Provide the (x, y) coordinate of the cell's center where the given text is located.  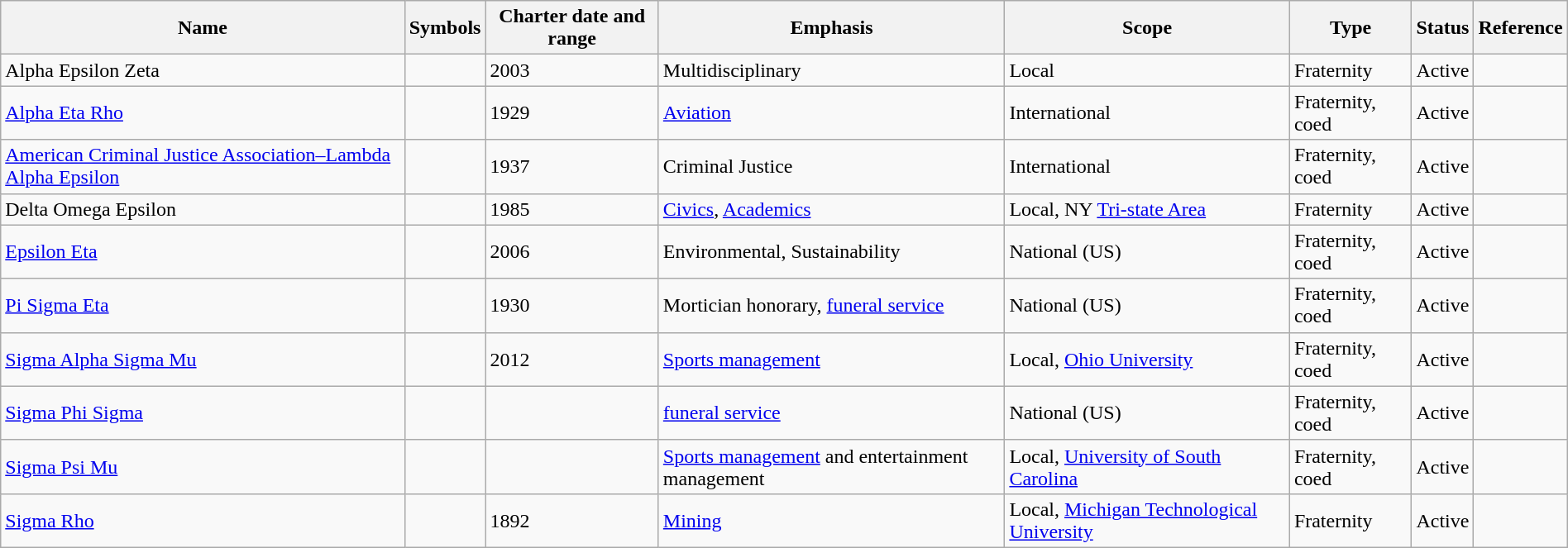
Sports management and entertainment management (832, 466)
Local, University of South Carolina (1147, 466)
Aviation (832, 112)
Multidisciplinary (832, 70)
2006 (572, 251)
Sigma Alpha Sigma Mu (203, 359)
Epsilon Eta (203, 251)
Sports management (832, 359)
Local (1147, 70)
Symbols (445, 28)
1930 (572, 306)
2003 (572, 70)
Criminal Justice (832, 167)
1892 (572, 521)
Local, NY Tri-state Area (1147, 209)
1985 (572, 209)
Sigma Phi Sigma (203, 413)
Local, Michigan Technological University (1147, 521)
1937 (572, 167)
Charter date and range (572, 28)
Local, Ohio University (1147, 359)
Emphasis (832, 28)
Delta Omega Epsilon (203, 209)
funeral service (832, 413)
Mining (832, 521)
Environmental, Sustainability (832, 251)
Alpha Epsilon Zeta (203, 70)
American Criminal Justice Association–Lambda Alpha Epsilon (203, 167)
Mortician honorary, funeral service (832, 306)
Sigma Rho (203, 521)
Type (1350, 28)
Civics, Academics (832, 209)
Scope (1147, 28)
Pi Sigma Eta (203, 306)
Name (203, 28)
1929 (572, 112)
Status (1442, 28)
2012 (572, 359)
Reference (1520, 28)
Alpha Eta Rho (203, 112)
Sigma Psi Mu (203, 466)
